Return [X, Y] of the center of cell containing provided text 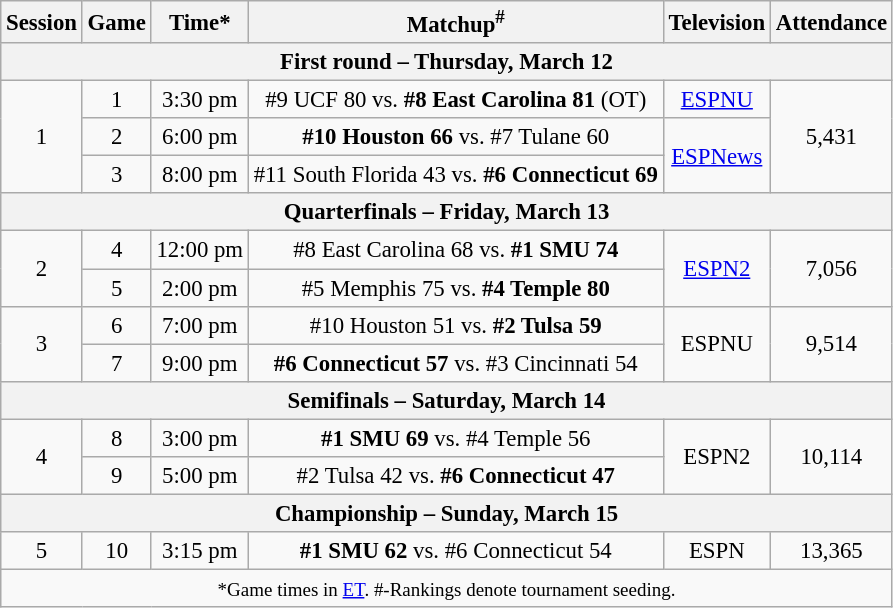
#1 SMU 69 vs. #4 Temple 56 [456, 438]
9 [116, 476]
ESPNews [716, 156]
Time* [200, 22]
5:00 pm [200, 476]
3:00 pm [200, 438]
Matchup# [456, 22]
Session [42, 22]
#10 Houston 51 vs. #2 Tulsa 59 [456, 325]
7 [116, 363]
Attendance [831, 22]
9:00 pm [200, 363]
#8 East Carolina 68 vs. #1 SMU 74 [456, 250]
#6 Connecticut 57 vs. #3 Cincinnati 54 [456, 363]
First round – Thursday, March 12 [447, 62]
12:00 pm [200, 250]
3:30 pm [200, 100]
6 [116, 325]
#5 Memphis 75 vs. #4 Temple 80 [456, 288]
Championship – Sunday, March 15 [447, 513]
#9 UCF 80 vs. #8 East Carolina 81 (OT) [456, 100]
8:00 pm [200, 175]
6:00 pm [200, 137]
9,514 [831, 344]
Game [116, 22]
2:00 pm [200, 288]
*Game times in ET. #-Rankings denote tournament seeding. [447, 588]
10 [116, 551]
13,365 [831, 551]
10,114 [831, 456]
#1 SMU 62 vs. #6 Connecticut 54 [456, 551]
3:15 pm [200, 551]
Quarterfinals – Friday, March 13 [447, 213]
#11 South Florida 43 vs. #6 Connecticut 69 [456, 175]
5,431 [831, 138]
7,056 [831, 268]
#10 Houston 66 vs. #7 Tulane 60 [456, 137]
ESPN [716, 551]
#2 Tulsa 42 vs. #6 Connecticut 47 [456, 476]
Semifinals – Saturday, March 14 [447, 400]
8 [116, 438]
Television [716, 22]
7:00 pm [200, 325]
